Search for the cell housing the specified text and yield its [x, y] center coordinate. 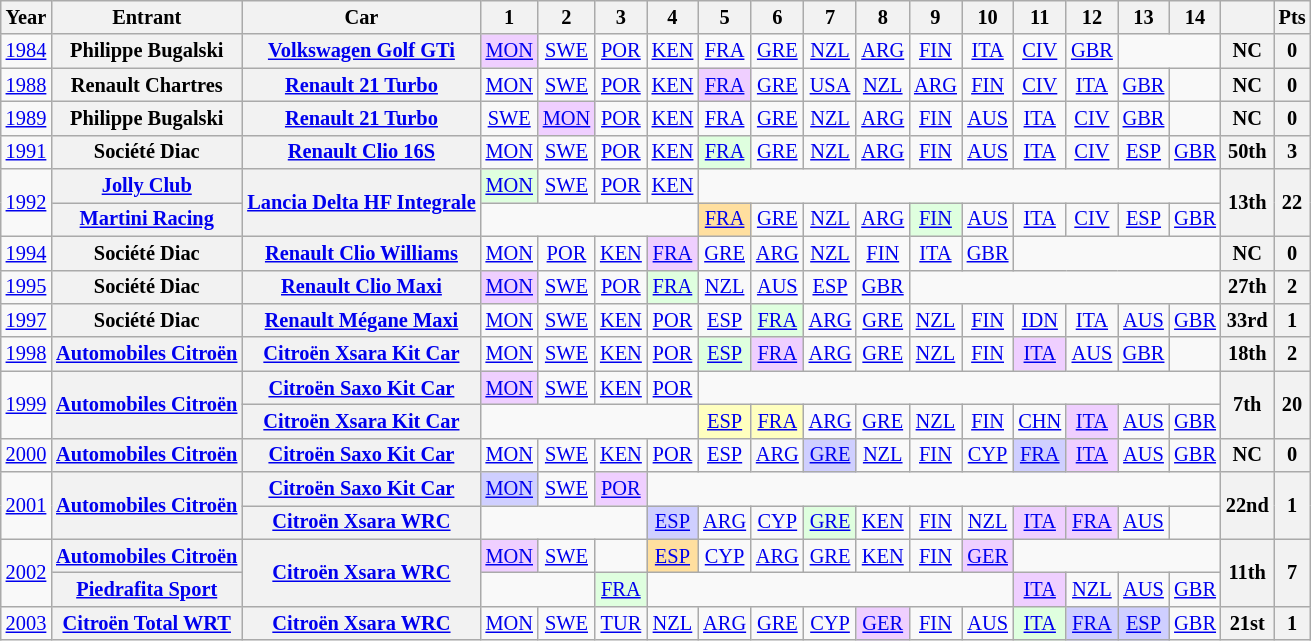
Entrant [146, 17]
CHN [1040, 421]
27th [1248, 287]
8 [882, 17]
Lancia Delta HF Integrale [361, 202]
Martini Racing [146, 219]
1994 [26, 253]
1989 [26, 118]
9 [936, 17]
Pts [1292, 17]
1988 [26, 85]
13th [1248, 202]
12 [1092, 17]
2001 [26, 506]
21st [1248, 623]
Year [26, 17]
1999 [26, 404]
1992 [26, 202]
14 [1195, 17]
10 [988, 17]
Citroën Total WRT [146, 623]
1984 [26, 51]
Renault Clio Williams [361, 253]
6 [778, 17]
4 [673, 17]
2002 [26, 572]
Renault Clio 16S [361, 152]
18th [1248, 354]
Piedrafita Sport [146, 589]
5 [724, 17]
Car [361, 17]
11 [1040, 17]
7th [1248, 404]
Jolly Club [146, 186]
Renault Chartres [146, 85]
11th [1248, 572]
TUR [621, 623]
13 [1144, 17]
Renault Mégane Maxi [361, 320]
Renault Clio Maxi [361, 287]
50th [1248, 152]
1997 [26, 320]
USA [830, 85]
33rd [1248, 320]
IDN [1040, 320]
1998 [26, 354]
2003 [26, 623]
22nd [1248, 506]
20 [1292, 404]
22 [1292, 202]
1991 [26, 152]
Volkswagen Golf GTi [361, 51]
1995 [26, 287]
2000 [26, 455]
